Search for the cell housing the specified text and yield its [X, Y] center coordinate. 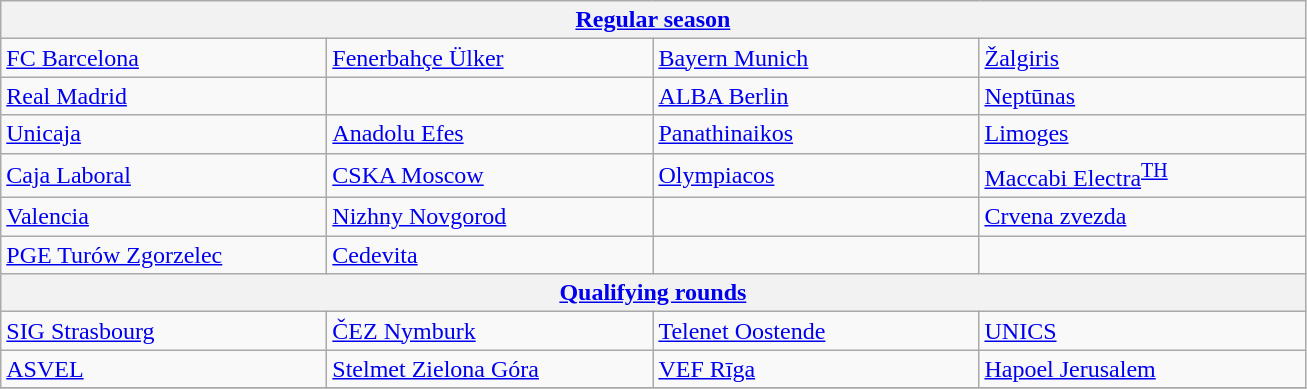
Limoges [1142, 134]
Stelmet Zielona Góra [490, 369]
Maccabi ElectraTH [1142, 176]
Žalgiris [1142, 58]
VEF Rīga [816, 369]
Caja Laboral [164, 176]
ASVEL [164, 369]
Qualifying rounds [653, 293]
Crvena zvezda [1142, 217]
Olympiacos [816, 176]
Hapoel Jerusalem [1142, 369]
FC Barcelona [164, 58]
Anadolu Efes [490, 134]
Fenerbahçe Ülker [490, 58]
Neptūnas [1142, 96]
Real Madrid [164, 96]
Cedevita [490, 255]
ALBA Berlin [816, 96]
PGE Turów Zgorzelec [164, 255]
CSKA Moscow [490, 176]
Telenet Oostende [816, 331]
Nizhny Novgorod [490, 217]
Bayern Munich [816, 58]
UNICS [1142, 331]
Unicaja [164, 134]
Regular season [653, 20]
Valencia [164, 217]
Panathinaikos [816, 134]
ČEZ Nymburk [490, 331]
SIG Strasbourg [164, 331]
